Return (x, y) of the center of cell containing provided text 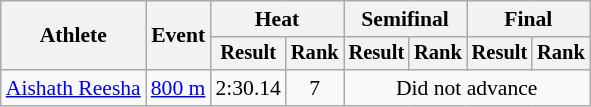
Final (528, 19)
800 m (178, 88)
Semifinal (406, 19)
Event (178, 36)
7 (315, 88)
Heat (276, 19)
Athlete (74, 36)
Did not advance (467, 88)
2:30.14 (248, 88)
Aishath Reesha (74, 88)
